Provide the (x, y) coordinate of the cell's center where the given text is located.  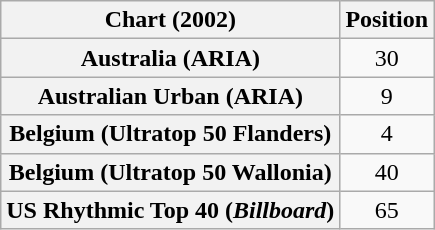
Australia (ARIA) (170, 58)
40 (387, 172)
30 (387, 58)
Position (387, 20)
Chart (2002) (170, 20)
4 (387, 134)
Belgium (Ultratop 50 Flanders) (170, 134)
65 (387, 210)
US Rhythmic Top 40 (Billboard) (170, 210)
9 (387, 96)
Belgium (Ultratop 50 Wallonia) (170, 172)
Australian Urban (ARIA) (170, 96)
